Detect which cell encompasses the target text, then output its (x, y) center coordinate. 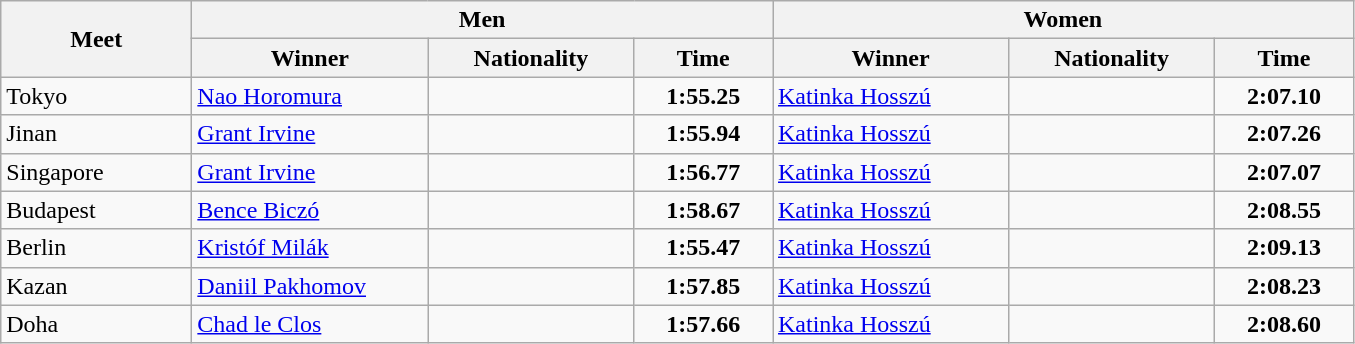
1:55.94 (704, 134)
1:57.66 (704, 324)
Budapest (96, 210)
Tokyo (96, 96)
Men (482, 20)
1:57.85 (704, 286)
1:55.25 (704, 96)
2:09.13 (1284, 248)
Doha (96, 324)
1:55.47 (704, 248)
Nao Horomura (310, 96)
1:58.67 (704, 210)
Singapore (96, 172)
Bence Biczó (310, 210)
2:08.60 (1284, 324)
Daniil Pakhomov (310, 286)
2:07.26 (1284, 134)
Jinan (96, 134)
2:07.07 (1284, 172)
Meet (96, 39)
2:08.23 (1284, 286)
2:07.10 (1284, 96)
Berlin (96, 248)
Kazan (96, 286)
1:56.77 (704, 172)
Chad le Clos (310, 324)
Kristóf Milák (310, 248)
2:08.55 (1284, 210)
Women (1062, 20)
